For the text-containing cell, return its midpoint in (x, y) coordinate format. 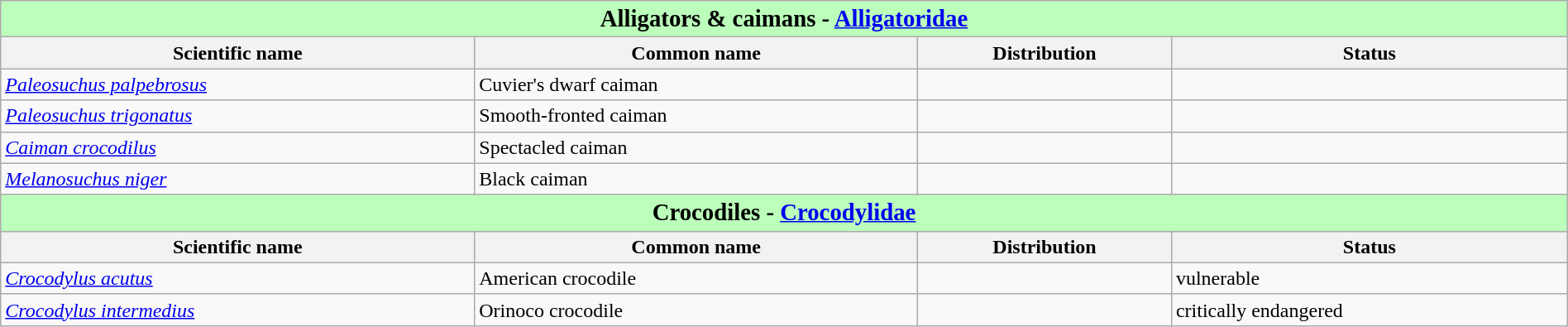
Paleosuchus trigonatus (238, 116)
critically endangered (1370, 310)
Paleosuchus palpebrosus (238, 84)
Alligators & caimans - Alligatoridae (784, 19)
Caiman crocodilus (238, 147)
Crocodylus acutus (238, 278)
American crocodile (696, 278)
Black caiman (696, 179)
Smooth-fronted caiman (696, 116)
Orinoco crocodile (696, 310)
Melanosuchus niger (238, 179)
Crocodylus intermedius (238, 310)
Cuvier's dwarf caiman (696, 84)
Crocodiles - Crocodylidae (784, 213)
Spectacled caiman (696, 147)
vulnerable (1370, 278)
